Search for the cell housing the specified text and yield its [x, y] center coordinate. 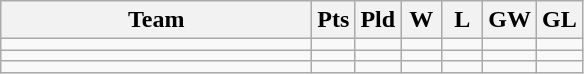
Pld [378, 20]
GL [559, 20]
L [462, 20]
GW [510, 20]
Pts [334, 20]
W [422, 20]
Team [156, 20]
